Pinpoint the cell where the given text exists, returning its (X, Y) midpoint coordinate. 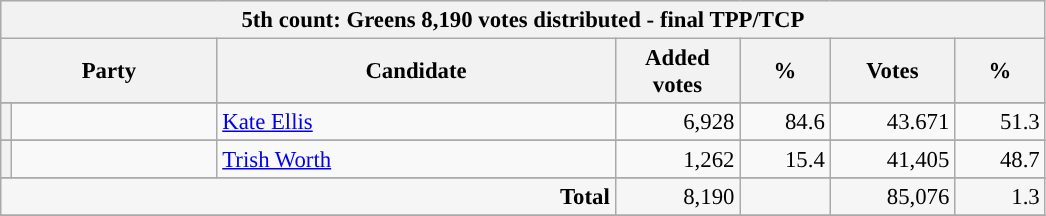
1.3 (1000, 197)
48.7 (1000, 160)
Trish Worth (416, 160)
84.6 (785, 122)
15.4 (785, 160)
Candidate (416, 72)
5th count: Greens 8,190 votes distributed - final TPP/TCP (523, 20)
Votes (892, 72)
Total (308, 197)
Kate Ellis (416, 122)
6,928 (678, 122)
41,405 (892, 160)
51.3 (1000, 122)
85,076 (892, 197)
8,190 (678, 197)
43.671 (892, 122)
Party (109, 72)
Added votes (678, 72)
1,262 (678, 160)
